Find where the given text appears and provide that cell's center as [x, y] coordinate. 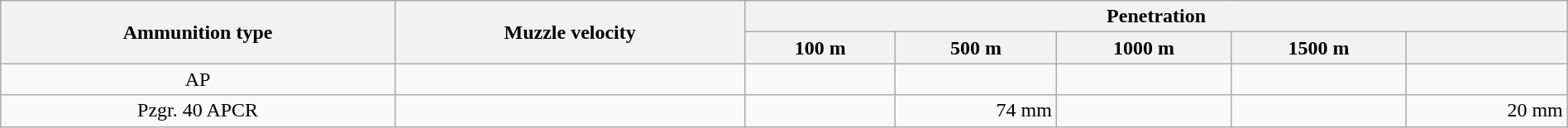
1500 m [1318, 48]
100 m [820, 48]
500 m [976, 48]
AP [198, 79]
74 mm [976, 111]
Pzgr. 40 APCR [198, 111]
Ammunition type [198, 32]
Penetration [1156, 17]
20 mm [1487, 111]
Muzzle velocity [569, 32]
1000 m [1143, 48]
